Return [x, y] of the center of cell containing provided text 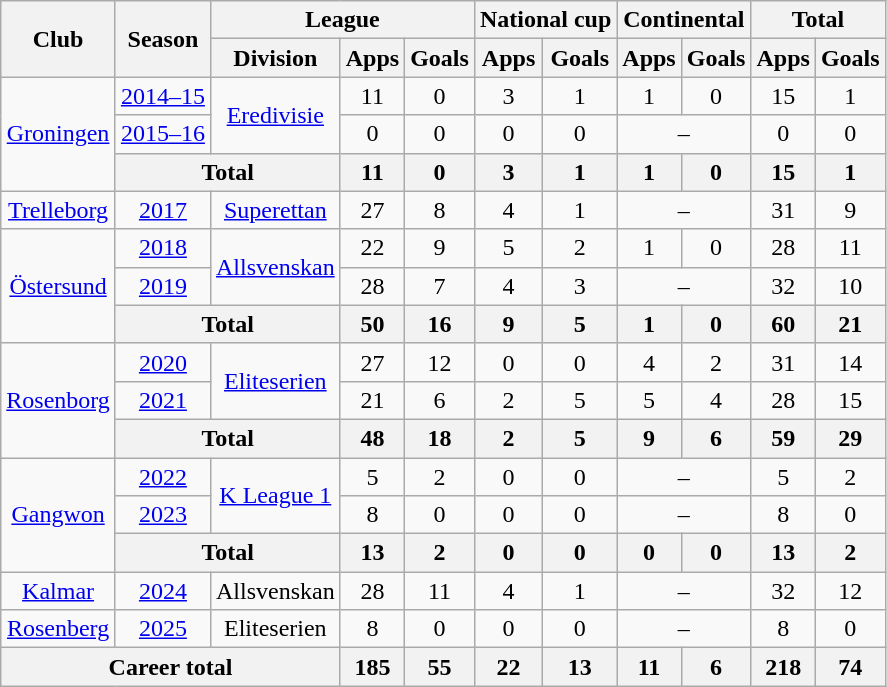
2024 [162, 591]
Eredivisie [275, 115]
59 [783, 438]
185 [372, 667]
K League 1 [275, 496]
Kalmar [58, 591]
Career total [170, 667]
18 [440, 438]
Division [275, 58]
218 [783, 667]
Season [162, 39]
29 [850, 438]
Gangwon [58, 515]
60 [783, 324]
55 [440, 667]
7 [440, 286]
League [342, 20]
Rosenberg [58, 629]
Continental [684, 20]
Rosenborg [58, 400]
2021 [162, 400]
50 [372, 324]
2017 [162, 210]
National cup [545, 20]
Club [58, 39]
74 [850, 667]
2015–16 [162, 134]
14 [850, 362]
48 [372, 438]
10 [850, 286]
16 [440, 324]
2014–15 [162, 96]
2020 [162, 362]
2022 [162, 477]
2018 [162, 248]
2023 [162, 515]
2025 [162, 629]
2019 [162, 286]
Trelleborg [58, 210]
Groningen [58, 134]
Superettan [275, 210]
Östersund [58, 286]
